Search for the cell housing the specified text and yield its (X, Y) center coordinate. 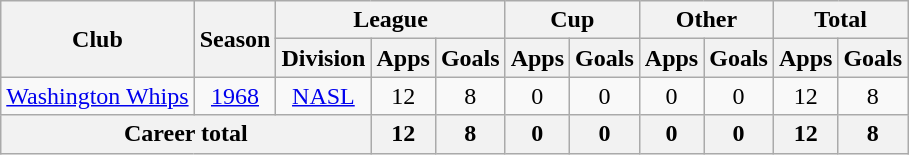
League (390, 20)
Total (840, 20)
Club (98, 39)
Washington Whips (98, 96)
Other (706, 20)
Division (324, 58)
Career total (186, 134)
NASL (324, 96)
Cup (572, 20)
Season (235, 39)
1968 (235, 96)
